Search for the cell housing the specified text and yield its (X, Y) center coordinate. 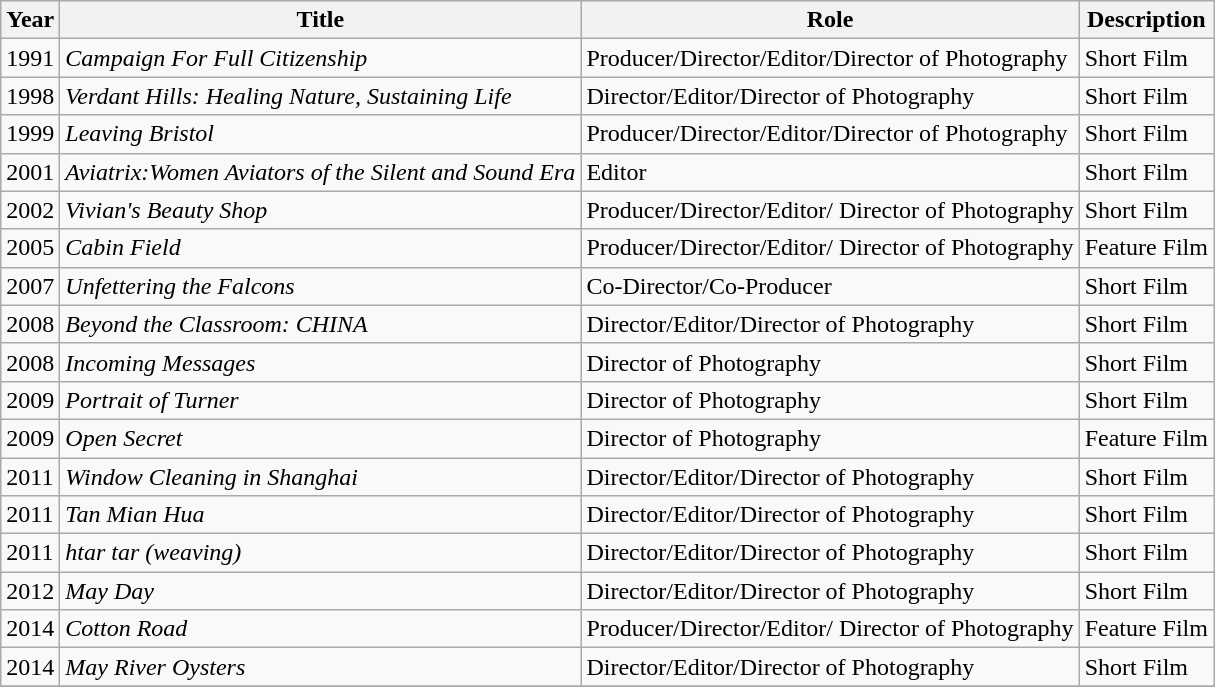
2002 (30, 210)
Cabin Field (320, 248)
Year (30, 20)
1999 (30, 134)
Leaving Bristol (320, 134)
Vivian's Beauty Shop (320, 210)
Window Cleaning in Shanghai (320, 477)
Verdant Hills: Healing Nature, Sustaining Life (320, 96)
2005 (30, 248)
Incoming Messages (320, 362)
Beyond the Classroom: CHINA (320, 324)
Portrait of Turner (320, 400)
Editor (830, 172)
Role (830, 20)
2001 (30, 172)
Description (1146, 20)
2007 (30, 286)
Aviatrix:Women Aviators of the Silent and Sound Era (320, 172)
Co-Director/Co-Producer (830, 286)
Cotton Road (320, 629)
htar tar (weaving) (320, 553)
May Day (320, 591)
May River Oysters (320, 667)
Title (320, 20)
Campaign For Full Citizenship (320, 58)
Tan Mian Hua (320, 515)
1998 (30, 96)
1991 (30, 58)
2012 (30, 591)
Open Secret (320, 438)
Unfettering the Falcons (320, 286)
